Locate the cell with the specified text and output its [X, Y] center coordinate. 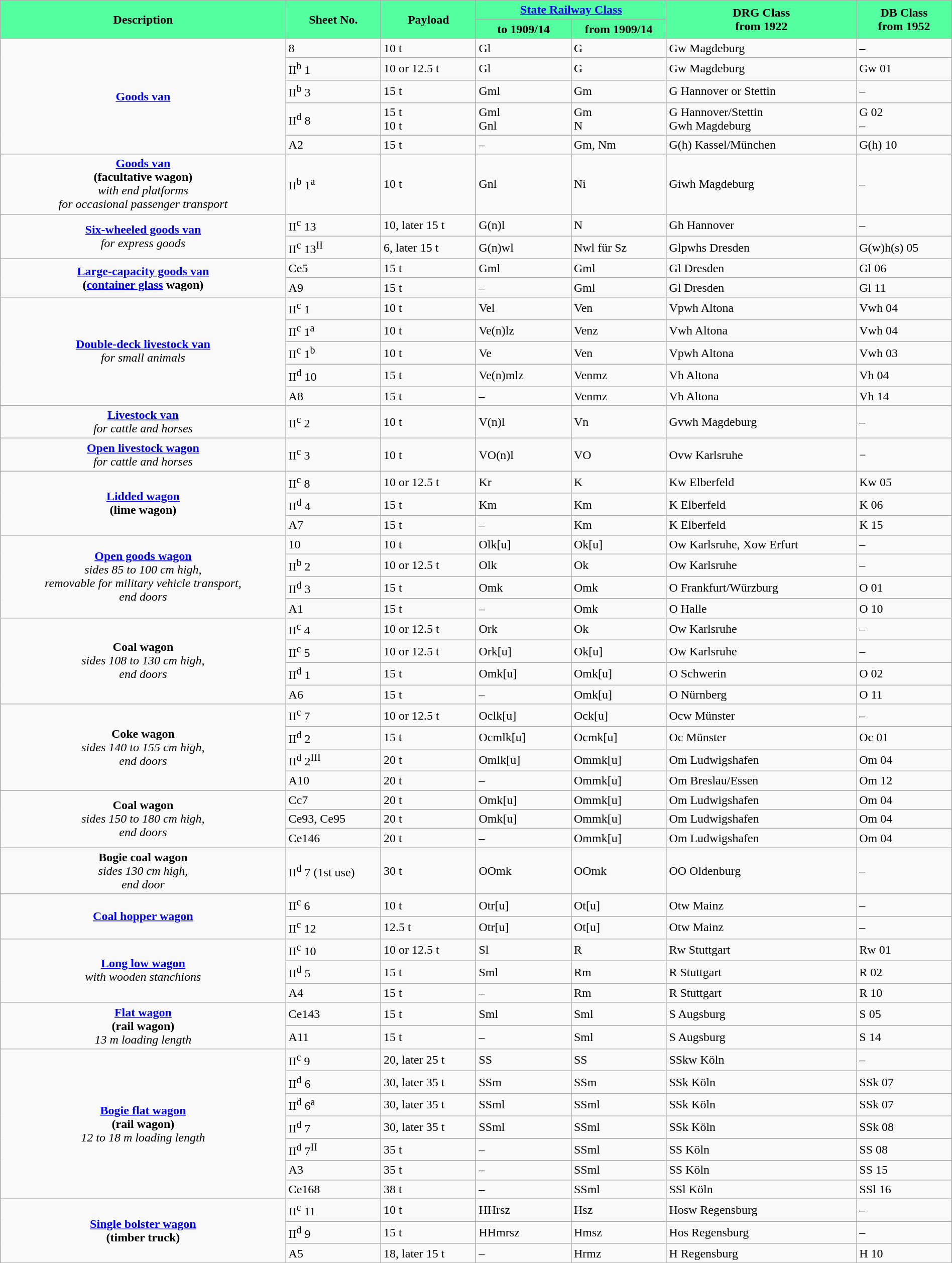
SSl Köln [761, 1189]
O Frankfurt/Würzburg [761, 588]
K 06 [904, 504]
IIc 13II [333, 248]
IIc 3 [333, 455]
G(h) 10 [904, 145]
Open goods wagon sides 85 to 100 cm high, removable for military vehicle transport, end doors [143, 577]
Ve(n)mlz [523, 376]
IId 1 [333, 674]
S 14 [904, 1037]
Flat wagon (rail wagon) 13 m loading length [143, 1025]
OO Oldenburg [761, 871]
18, later 15 t [429, 1253]
20, later 25 t [429, 1060]
IId 6 [333, 1083]
Ow Karlsruhe, Xow Erfurt [761, 544]
Ock[u] [619, 715]
Om Breslau/Essen [761, 781]
Hmsz [619, 1232]
IId 2III [333, 760]
IIc 12 [333, 928]
VO [619, 455]
Oclk[u] [523, 715]
DB Class from 1952 [904, 20]
Ni [619, 184]
from 1909/14 [619, 29]
IId 7 (1st use) [333, 871]
Vel [523, 308]
G(n)l [523, 225]
Ovw Karlsruhe [761, 455]
N [619, 225]
Ve(n)lz [523, 330]
O Nürnberg [761, 695]
Gm N [619, 119]
IId 3 [333, 588]
O 01 [904, 588]
Description [143, 20]
IIb 3 [333, 91]
Coal wagon sides 108 to 130 cm high, end doors [143, 661]
G Hannover or Stettin [761, 91]
O 02 [904, 674]
Gvwh Magdeburg [761, 422]
Double-deck livestock van for small animals [143, 351]
O 11 [904, 695]
H 10 [904, 1253]
to 1909/14 [523, 29]
8 [333, 48]
IIc 2 [333, 422]
IId 9 [333, 1232]
VO(n)l [523, 455]
Om 12 [904, 781]
Long low wagon with wooden stanchions [143, 970]
A8 [333, 396]
Kw Elberfeld [761, 482]
A9 [333, 287]
Vh 04 [904, 376]
Gw 01 [904, 69]
Kw 05 [904, 482]
IId 8 [333, 119]
Ve [523, 354]
G Hannover/Stettin Gwh Magdeburg [761, 119]
IIc 13 [333, 225]
A3 [333, 1170]
Ce146 [333, 838]
IIc 4 [333, 629]
Sheet No. [333, 20]
K [619, 482]
Olk[u] [523, 544]
Gh Hannover [761, 225]
Bogie coal wagon sides 130 cm high, end door [143, 871]
A7 [333, 525]
Ce168 [333, 1189]
Bogie flat wagon (rail wagon) 12 to 18 m loading length [143, 1124]
G(n)wl [523, 248]
K 15 [904, 525]
Coal wagon sides 150 to 180 cm high, end doors [143, 819]
IIc 5 [333, 652]
12.5 t [429, 928]
IIb 1 [333, 69]
IId 7 [333, 1127]
A10 [333, 781]
Cc7 [333, 800]
Vwh Altona [761, 330]
IIc 1 [333, 308]
Gl 06 [904, 268]
Hosw Regensburg [761, 1210]
SS 08 [904, 1150]
Six-wheeled goods van for express goods [143, 236]
G(w)h(s) 05 [904, 248]
Ocw Münster [761, 715]
10 [333, 544]
Kr [523, 482]
SSk 08 [904, 1127]
A6 [333, 695]
SSl 16 [904, 1189]
H Regensburg [761, 1253]
SS 15 [904, 1170]
IIc 7 [333, 715]
HHmrsz [523, 1232]
Single bolster wagon (timber truck) [143, 1230]
G(h) Kassel/München [761, 145]
IIc 1b [333, 354]
Coal hopper wagon [143, 916]
Ork [523, 629]
A2 [333, 145]
Vn [619, 422]
V(n)l [523, 422]
Payload [429, 20]
IIc 6 [333, 905]
HHrsz [523, 1210]
Gm, Nm [619, 145]
Vh 14 [904, 396]
Omlk[u] [523, 760]
Venz [619, 330]
R 02 [904, 972]
Olk [523, 565]
IId 7II [333, 1150]
Gnl [523, 184]
Lidded wagon (lime wagon) [143, 503]
Livestock van for cattle and horses [143, 422]
Goods van [143, 96]
Ce5 [333, 268]
15 t 10 t [429, 119]
DRG Class from 1922 [761, 20]
IIc 9 [333, 1060]
Ork[u] [523, 652]
Gm [619, 91]
Coke wagon sides 140 to 155 cm high, end doors [143, 747]
IId 10 [333, 376]
IId 4 [333, 504]
Ce143 [333, 1014]
Ocmlk[u] [523, 738]
Gl 11 [904, 287]
Giwh Magdeburg [761, 184]
6, later 15 t [429, 248]
IIc 10 [333, 950]
IIc 8 [333, 482]
A11 [333, 1037]
Open livestock wagon for cattle and horses [143, 455]
Nwl für Sz [619, 248]
Goods van (facultative wagon) with end platforms for occasional passenger transport [143, 184]
Oc 01 [904, 738]
Vwh 03 [904, 354]
IIb 1a [333, 184]
A1 [333, 608]
Hos Regensburg [761, 1232]
IIb 2 [333, 565]
IId 6a [333, 1105]
R 10 [904, 993]
Gml Gnl [523, 119]
Hsz [619, 1210]
IId 2 [333, 738]
A5 [333, 1253]
38 t [429, 1189]
R [619, 950]
IId 5 [333, 972]
G 02 – [904, 119]
SSkw Köln [761, 1060]
Large-capacity goods van (container glass wagon) [143, 278]
A4 [333, 993]
O 10 [904, 608]
30 t [429, 871]
Ce93, Ce95 [333, 819]
Hrmz [619, 1253]
10, later 15 t [429, 225]
− [904, 455]
Oc Münster [761, 738]
Glpwhs Dresden [761, 248]
IIc 11 [333, 1210]
S 05 [904, 1014]
Ocmk[u] [619, 738]
Sl [523, 950]
Rw Stuttgart [761, 950]
O Halle [761, 608]
O Schwerin [761, 674]
Rw 01 [904, 950]
State Railway Class [571, 10]
IIc 1a [333, 330]
